Find where the given text appears and provide that cell's center as (x, y) coordinate. 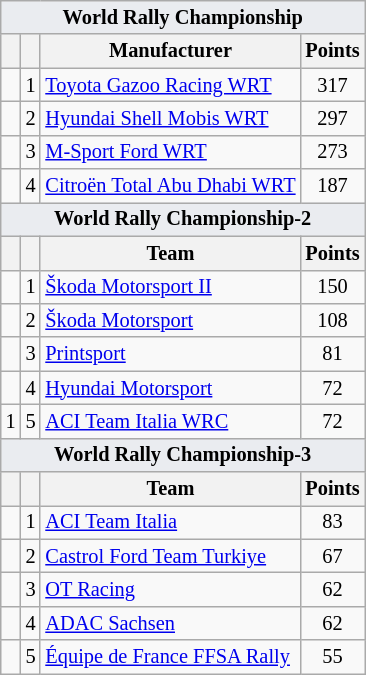
Hyundai Motorsport (170, 388)
World Rally Championship-3 (183, 455)
Škoda Motorsport II (170, 287)
Toyota Gazoo Racing WRT (170, 85)
ADAC Sachsen (170, 623)
Škoda Motorsport (170, 320)
81 (332, 354)
Printsport (170, 354)
Castrol Ford Team Turkiye (170, 556)
ACI Team Italia (170, 522)
67 (332, 556)
150 (332, 287)
Manufacturer (170, 51)
Citroën Total Abu Dhabi WRT (170, 186)
55 (332, 657)
OT Racing (170, 589)
World Rally Championship (183, 17)
M-Sport Ford WRT (170, 152)
273 (332, 152)
187 (332, 186)
Hyundai Shell Mobis WRT (170, 118)
ACI Team Italia WRC (170, 421)
108 (332, 320)
Équipe de France FFSA Rally (170, 657)
83 (332, 522)
World Rally Championship-2 (183, 219)
317 (332, 85)
297 (332, 118)
